Return the [X, Y] coordinate for the center point of the cell that contains the specified text.  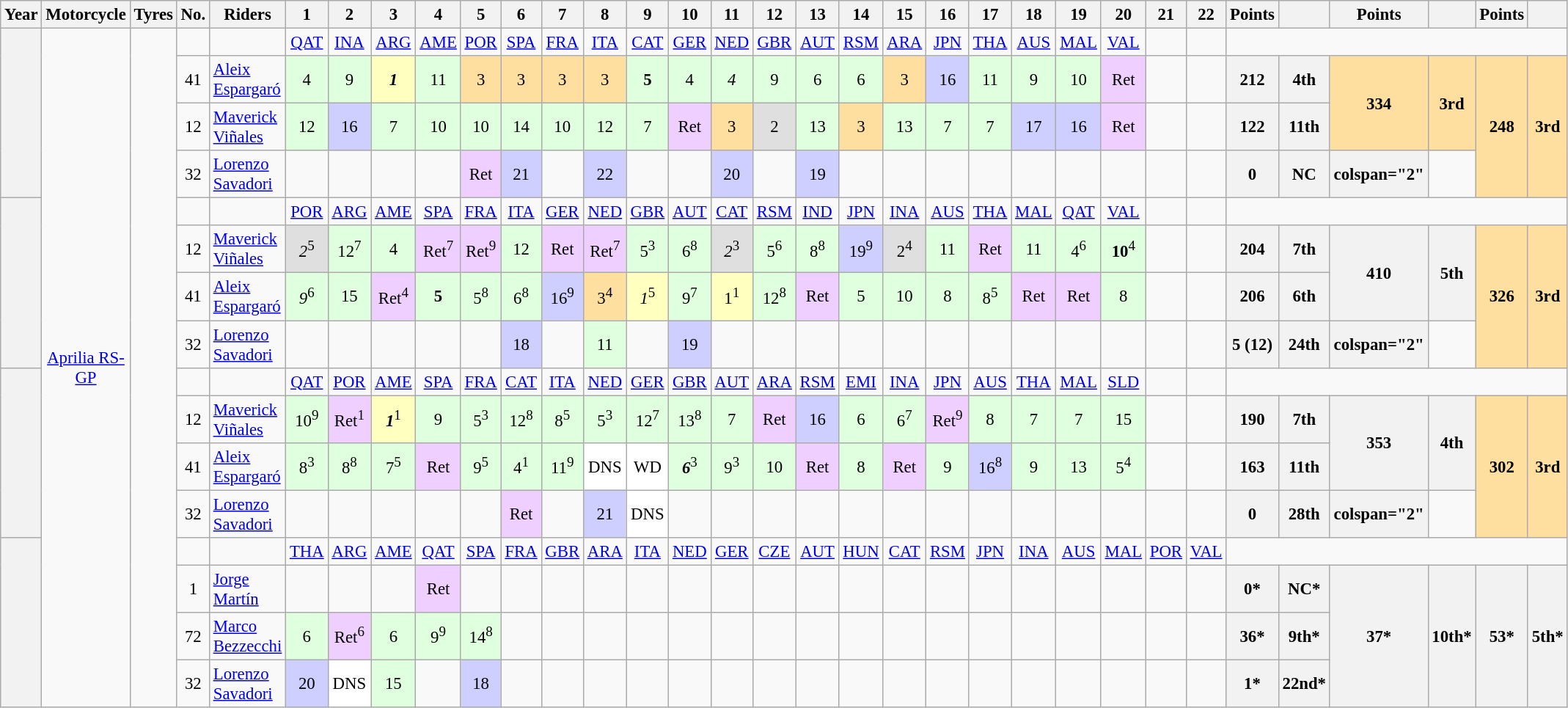
212 [1253, 79]
Ret6 [349, 637]
34 [604, 296]
WD [647, 467]
Jorge Martín [247, 588]
28th [1304, 514]
25 [307, 249]
96 [307, 296]
SLD [1124, 382]
22nd* [1304, 684]
23 [732, 249]
83 [307, 467]
Ret1 [349, 420]
334 [1379, 103]
75 [393, 467]
5th [1452, 273]
0* [1253, 588]
NC [1304, 175]
138 [689, 420]
199 [861, 249]
24th [1304, 345]
NC* [1304, 588]
EMI [861, 382]
10th* [1452, 636]
9th* [1304, 637]
119 [562, 467]
109 [307, 420]
24 [905, 249]
6th [1304, 296]
163 [1253, 467]
67 [905, 420]
Aprilia RS-GP [86, 368]
Riders [247, 15]
53* [1502, 636]
353 [1379, 443]
148 [481, 637]
204 [1253, 249]
97 [689, 296]
54 [1124, 467]
5th* [1547, 636]
Motorcycle [86, 15]
206 [1253, 296]
58 [481, 296]
Year [21, 15]
CZE [774, 552]
72 [193, 637]
122 [1253, 128]
1* [1253, 684]
HUN [861, 552]
99 [439, 637]
46 [1078, 249]
104 [1124, 249]
95 [481, 467]
410 [1379, 273]
IND [817, 212]
168 [990, 467]
No. [193, 15]
56 [774, 249]
5 (12) [1253, 345]
63 [689, 467]
Ret4 [393, 296]
36* [1253, 637]
37* [1379, 636]
169 [562, 296]
248 [1502, 127]
93 [732, 467]
326 [1502, 297]
190 [1253, 420]
Tyres [153, 15]
Marco Bezzecchi [247, 637]
302 [1502, 467]
